Capture the cell that displays the provided text and extract its [x, y] central coordinate. 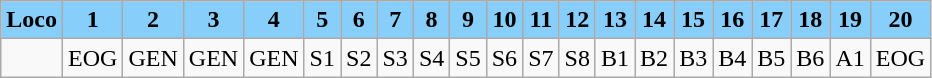
3 [213, 20]
1 [92, 20]
B5 [772, 58]
Loco [32, 20]
6 [358, 20]
19 [850, 20]
S2 [358, 58]
11 [541, 20]
7 [395, 20]
4 [274, 20]
5 [322, 20]
B3 [694, 58]
16 [732, 20]
17 [772, 20]
13 [614, 20]
S8 [577, 58]
B4 [732, 58]
S5 [468, 58]
B1 [614, 58]
14 [654, 20]
S3 [395, 58]
20 [900, 20]
A1 [850, 58]
B6 [810, 58]
10 [504, 20]
2 [153, 20]
18 [810, 20]
S1 [322, 58]
S7 [541, 58]
15 [694, 20]
S4 [431, 58]
S6 [504, 58]
9 [468, 20]
8 [431, 20]
B2 [654, 58]
12 [577, 20]
